Extract the (X, Y) coordinate from the center of the cell holding the provided text.  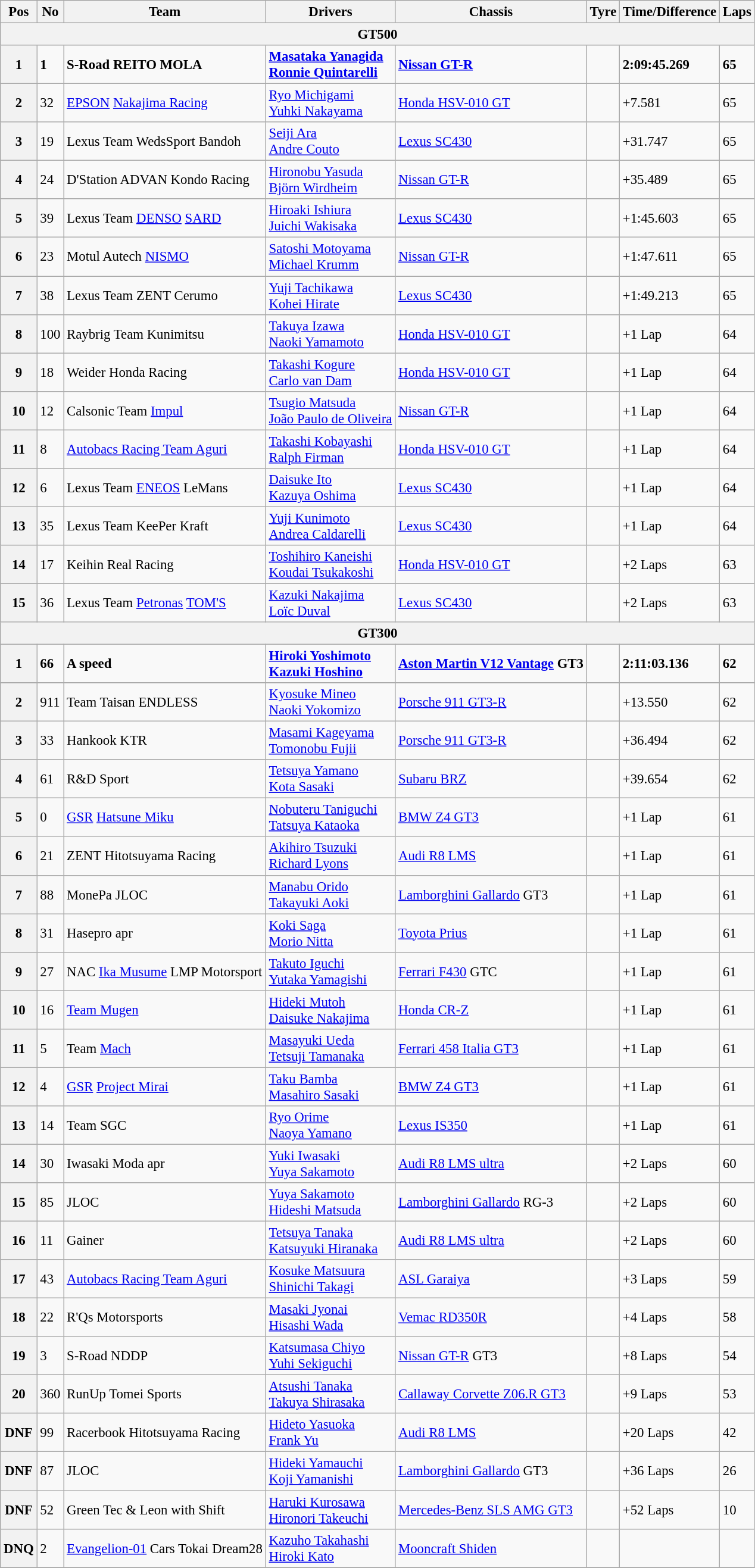
Weider Honda Racing (164, 373)
Evangelion-01 Cars Tokai Dream28 (164, 1548)
+1:45.603 (670, 218)
Team SGC (164, 1125)
Kazuho Takahashi Hiroki Kato (330, 1548)
Koki Saga Morio Nitta (330, 933)
Satoshi Motoyama Michael Krumm (330, 257)
Masaki Jyonai Hisashi Wada (330, 1318)
Aston Martin V12 Vantage GT3 (491, 664)
2:09:45.269 (670, 64)
RunUp Tomei Sports (164, 1394)
26 (737, 1472)
Takuto Iguchi Yutaka Yamagishi (330, 972)
Hideki Mutoh Daisuke Nakajima (330, 1010)
S-Road NDDP (164, 1356)
Kazuki Nakajima Loïc Duval (330, 602)
GT300 (377, 633)
Raybrig Team Kunimitsu (164, 333)
Lexus Team ZENT Cerumo (164, 295)
Hankook KTR (164, 741)
Tyre (603, 12)
33 (50, 741)
24 (50, 180)
Hironobu Yasuda Björn Wirdheim (330, 180)
Taku Bamba Masahiro Sasaki (330, 1087)
+39.654 (670, 779)
GSR Project Mirai (164, 1087)
NAC Ika Musume LMP Motorsport (164, 972)
66 (50, 664)
Subaru BRZ (491, 779)
EPSON Nakajima Racing (164, 104)
53 (737, 1394)
A speed (164, 664)
Gainer (164, 1241)
GT500 (377, 35)
Takashi Kogure Carlo van Dam (330, 373)
Green Tec & Leon with Shift (164, 1510)
GSR Hatsune Miku (164, 818)
Masami Kageyama Tomonobu Fujii (330, 741)
22 (50, 1318)
36 (50, 602)
35 (50, 526)
88 (50, 894)
Toyota Prius (491, 933)
Time/Difference (670, 12)
58 (737, 1318)
+1:47.611 (670, 257)
D'Station ADVAN Kondo Racing (164, 180)
R'Qs Motorsports (164, 1318)
Motul Autech NISMO (164, 257)
Hiroaki Ishiura Juichi Wakisaka (330, 218)
Tsugio Matsuda João Paulo de Oliveira (330, 411)
Lexus Team WedsSport Bandoh (164, 142)
Lexus IS350 (491, 1125)
99 (50, 1432)
42 (737, 1432)
Hasepro apr (164, 933)
Ferrari F430 GTC (491, 972)
S-Road REITO MOLA (164, 64)
43 (50, 1279)
Mooncraft Shiden (491, 1548)
+9 Laps (670, 1394)
Toshihiro Kaneishi Koudai Tsukakoshi (330, 564)
Hiroki Yoshimoto Kazuki Hoshino (330, 664)
Lexus Team DENSO SARD (164, 218)
Takuya Izawa Naoki Yamamoto (330, 333)
Lamborghini Gallardo RG-3 (491, 1202)
38 (50, 295)
Masayuki Ueda Tetsuji Tamanaka (330, 1049)
Lexus Team KeePer Kraft (164, 526)
Team (164, 12)
Yuji Kunimoto Andrea Caldarelli (330, 526)
Manabu Orido Takayuki Aoki (330, 894)
Lexus Team ENEOS LeMans (164, 488)
+31.747 (670, 142)
85 (50, 1202)
23 (50, 257)
Kosuke Matsuura Shinichi Takagi (330, 1279)
Daisuke Ito Kazuya Oshima (330, 488)
Tetsuya Tanaka Katsuyuki Hiranaka (330, 1241)
87 (50, 1472)
Ferrari 458 Italia GT3 (491, 1049)
360 (50, 1394)
Kyosuke Mineo Naoki Yokomizo (330, 702)
Team Mach (164, 1049)
2:11:03.136 (670, 664)
32 (50, 104)
Hideto Yasuoka Frank Yu (330, 1432)
+3 Laps (670, 1279)
+13.550 (670, 702)
Ryo Michigami Yuhki Nakayama (330, 104)
30 (50, 1163)
ZENT Hitotsuyama Racing (164, 856)
Chassis (491, 12)
21 (50, 856)
ASL Garaiya (491, 1279)
Iwasaki Moda apr (164, 1163)
Seiji Ara Andre Couto (330, 142)
Laps (737, 12)
Masataka Yanagida Ronnie Quintarelli (330, 64)
Vemac RD350R (491, 1318)
Yuya Sakamoto Hideshi Matsuda (330, 1202)
Pos (19, 12)
Akihiro Tsuzuki Richard Lyons (330, 856)
Atsushi Tanaka Takuya Shirasaka (330, 1394)
59 (737, 1279)
Honda CR-Z (491, 1010)
Lexus Team Petronas TOM'S (164, 602)
+1:49.213 (670, 295)
+35.489 (670, 180)
Keihin Real Racing (164, 564)
R&D Sport (164, 779)
+36 Laps (670, 1472)
27 (50, 972)
Racerbook Hitotsuyama Racing (164, 1432)
+36.494 (670, 741)
Callaway Corvette Z06.R GT3 (491, 1394)
0 (50, 818)
39 (50, 218)
DNQ (19, 1548)
MonePa JLOC (164, 894)
Tetsuya Yamano Kota Sasaki (330, 779)
No (50, 12)
+7.581 (670, 104)
Drivers (330, 12)
Hideki Yamauchi Koji Yamanishi (330, 1472)
911 (50, 702)
Katsumasa Chiyo Yuhi Sekiguchi (330, 1356)
Mercedes-Benz SLS AMG GT3 (491, 1510)
54 (737, 1356)
+20 Laps (670, 1432)
Nobuteru Taniguchi Tatsuya Kataoka (330, 818)
31 (50, 933)
100 (50, 333)
+8 Laps (670, 1356)
Team Taisan ENDLESS (164, 702)
Nissan GT-R GT3 (491, 1356)
Calsonic Team Impul (164, 411)
Ryo Orime Naoya Yamano (330, 1125)
20 (19, 1394)
Yuji Tachikawa Kohei Hirate (330, 295)
Takashi Kobayashi Ralph Firman (330, 449)
52 (50, 1510)
+52 Laps (670, 1510)
Team Mugen (164, 1010)
Haruki Kurosawa Hironori Takeuchi (330, 1510)
Yuki Iwasaki Yuya Sakamoto (330, 1163)
+4 Laps (670, 1318)
